Identify which cell holds the provided text, then report its [X, Y] central coordinate. 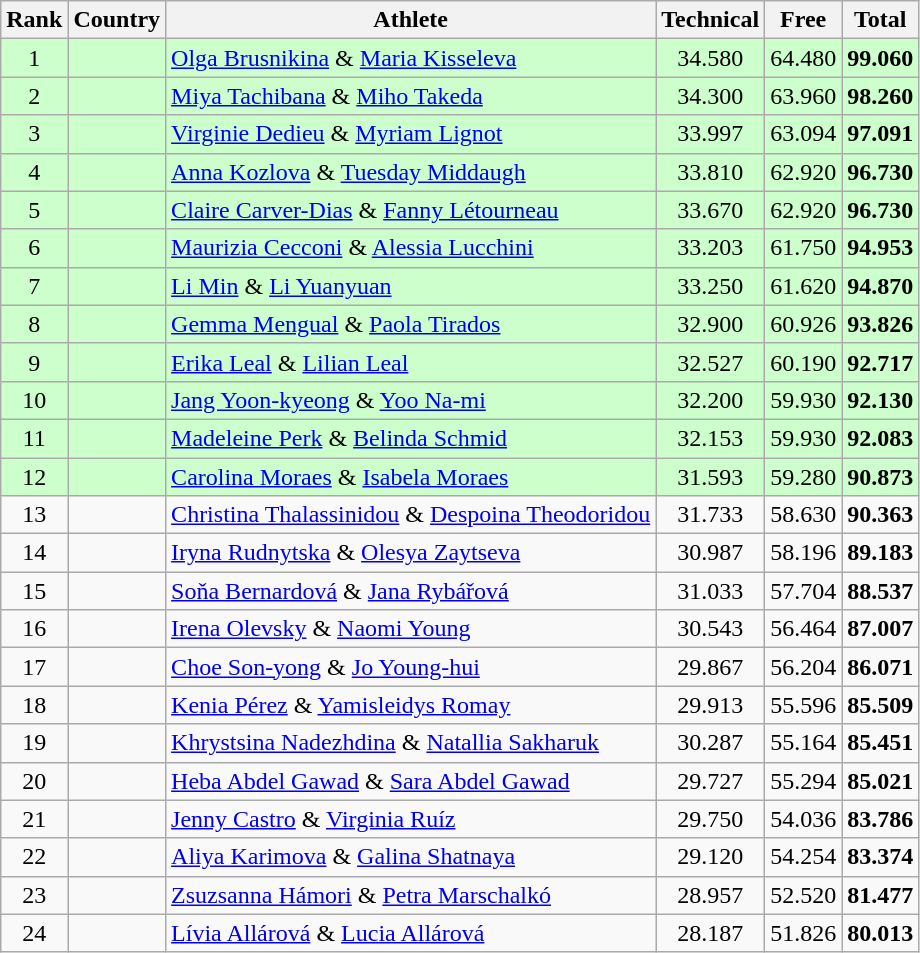
23 [34, 895]
Total [880, 20]
56.464 [804, 629]
Soňa Bernardová & Jana Rybářová [411, 591]
61.750 [804, 248]
29.120 [710, 857]
54.254 [804, 857]
61.620 [804, 286]
87.007 [880, 629]
Zsuzsanna Hámori & Petra Marschalkó [411, 895]
94.870 [880, 286]
21 [34, 819]
88.537 [880, 591]
33.250 [710, 286]
7 [34, 286]
1 [34, 58]
Athlete [411, 20]
Iryna Rudnytska & Olesya Zaytseva [411, 553]
60.926 [804, 324]
85.021 [880, 781]
Jenny Castro & Virginia Ruíz [411, 819]
94.953 [880, 248]
Virginie Dedieu & Myriam Lignot [411, 134]
32.153 [710, 438]
98.260 [880, 96]
57.704 [804, 591]
6 [34, 248]
Lívia Allárová & Lucia Allárová [411, 933]
33.997 [710, 134]
Gemma Mengual & Paola Tirados [411, 324]
29.913 [710, 705]
32.900 [710, 324]
19 [34, 743]
8 [34, 324]
85.451 [880, 743]
2 [34, 96]
83.786 [880, 819]
5 [34, 210]
Erika Leal & Lilian Leal [411, 362]
Miya Tachibana & Miho Takeda [411, 96]
17 [34, 667]
90.363 [880, 515]
Country [117, 20]
Irena Olevsky & Naomi Young [411, 629]
29.867 [710, 667]
3 [34, 134]
34.580 [710, 58]
55.294 [804, 781]
22 [34, 857]
Carolina Moraes & Isabela Moraes [411, 477]
30.987 [710, 553]
13 [34, 515]
92.130 [880, 400]
56.204 [804, 667]
20 [34, 781]
93.826 [880, 324]
32.527 [710, 362]
9 [34, 362]
4 [34, 172]
55.164 [804, 743]
24 [34, 933]
63.960 [804, 96]
81.477 [880, 895]
Li Min & Li Yuanyuan [411, 286]
80.013 [880, 933]
28.187 [710, 933]
Khrystsina Nadezhdina & Natallia Sakharuk [411, 743]
Technical [710, 20]
30.287 [710, 743]
Jang Yoon-kyeong & Yoo Na-mi [411, 400]
29.727 [710, 781]
58.630 [804, 515]
92.083 [880, 438]
15 [34, 591]
31.593 [710, 477]
33.670 [710, 210]
Christina Thalassinidou & Despoina Theodoridou [411, 515]
Kenia Pérez & Yamisleidys Romay [411, 705]
60.190 [804, 362]
31.733 [710, 515]
83.374 [880, 857]
29.750 [710, 819]
63.094 [804, 134]
12 [34, 477]
18 [34, 705]
30.543 [710, 629]
Maurizia Cecconi & Alessia Lucchini [411, 248]
90.873 [880, 477]
59.280 [804, 477]
58.196 [804, 553]
97.091 [880, 134]
54.036 [804, 819]
32.200 [710, 400]
51.826 [804, 933]
55.596 [804, 705]
Free [804, 20]
33.810 [710, 172]
64.480 [804, 58]
16 [34, 629]
Aliya Karimova & Galina Shatnaya [411, 857]
52.520 [804, 895]
Choe Son-yong & Jo Young-hui [411, 667]
92.717 [880, 362]
10 [34, 400]
Heba Abdel Gawad & Sara Abdel Gawad [411, 781]
Anna Kozlova & Tuesday Middaugh [411, 172]
11 [34, 438]
28.957 [710, 895]
Madeleine Perk & Belinda Schmid [411, 438]
34.300 [710, 96]
86.071 [880, 667]
Claire Carver-Dias & Fanny Létourneau [411, 210]
Rank [34, 20]
99.060 [880, 58]
89.183 [880, 553]
31.033 [710, 591]
14 [34, 553]
33.203 [710, 248]
85.509 [880, 705]
Olga Brusnikina & Maria Kisseleva [411, 58]
